Pinpoint the cell where the given text exists, returning its (X, Y) midpoint coordinate. 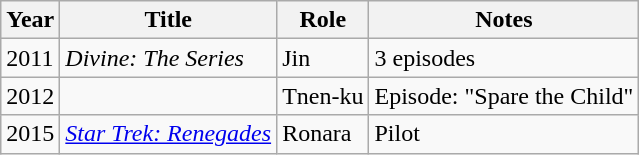
2011 (30, 58)
Star Trek: Renegades (168, 134)
Title (168, 20)
Jin (323, 58)
Notes (504, 20)
2015 (30, 134)
Tnen-ku (323, 96)
Ronara (323, 134)
Pilot (504, 134)
Role (323, 20)
2012 (30, 96)
3 episodes (504, 58)
Episode: "Spare the Child" (504, 96)
Year (30, 20)
Divine: The Series (168, 58)
